Scan for the cell matching the given text and deliver its (X, Y) coordinate at center. 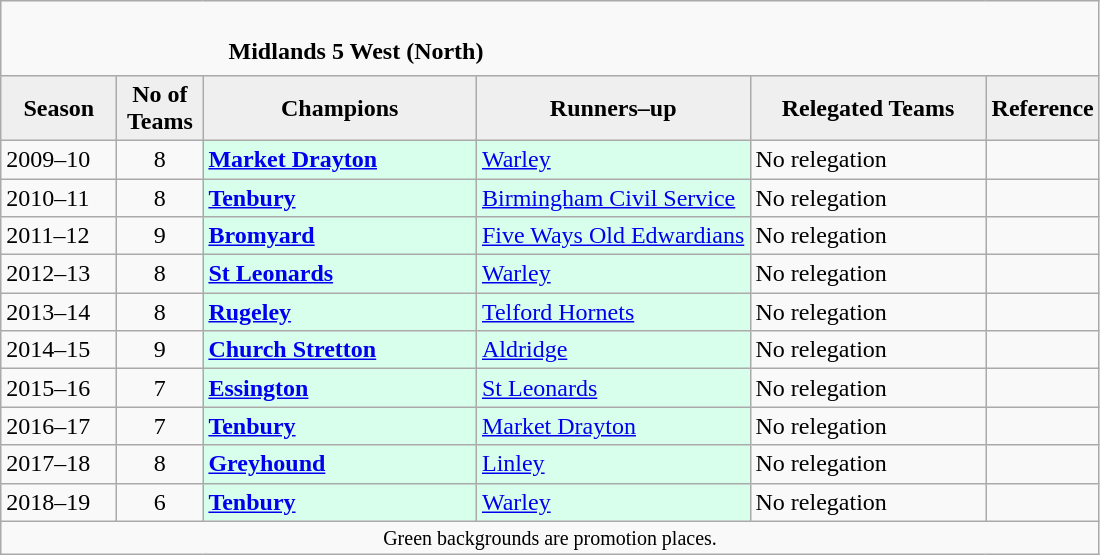
2015–16 (59, 388)
2016–17 (59, 426)
Bromyard (340, 236)
2011–12 (59, 236)
2009–10 (59, 159)
Birmingham Civil Service (613, 197)
2017–18 (59, 464)
2010–11 (59, 197)
Relegated Teams (868, 108)
Aldridge (613, 350)
Church Stretton (340, 350)
2018–19 (59, 502)
No of Teams (160, 108)
Green backgrounds are promotion places. (550, 538)
2013–14 (59, 312)
6 (160, 502)
Season (59, 108)
Essington (340, 388)
Greyhound (340, 464)
Linley (613, 464)
Reference (1042, 108)
Runners–up (613, 108)
Telford Hornets (613, 312)
2014–15 (59, 350)
Five Ways Old Edwardians (613, 236)
Rugeley (340, 312)
2012–13 (59, 274)
Champions (340, 108)
